Locate the cell with the specified text and output its [X, Y] center coordinate. 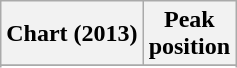
Peakposition [189, 34]
Chart (2013) [72, 34]
